Output the [x, y] coordinate of the center of the cell containing the given text.  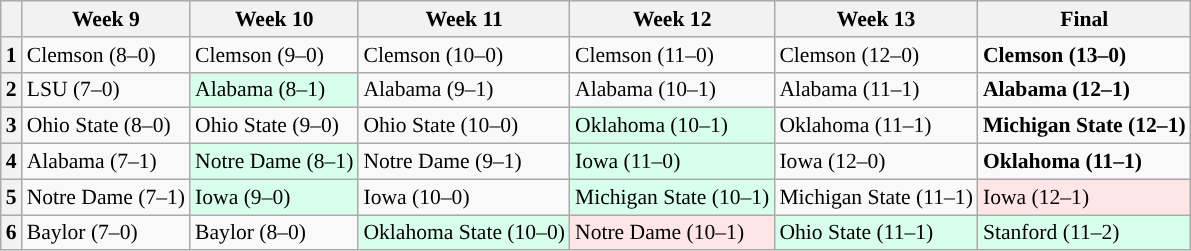
LSU (7–0) [106, 90]
Clemson (12–0) [876, 55]
2 [12, 90]
Oklahoma (10–1) [672, 126]
4 [12, 162]
Alabama (9–1) [464, 90]
Alabama (8–1) [274, 90]
Iowa (10–0) [464, 197]
Stanford (11–2) [1084, 233]
1 [12, 55]
5 [12, 197]
Alabama (12–1) [1084, 90]
Iowa (11–0) [672, 162]
Clemson (8–0) [106, 55]
Ohio State (11–1) [876, 233]
Ohio State (8–0) [106, 126]
Notre Dame (10–1) [672, 233]
Iowa (9–0) [274, 197]
Iowa (12–1) [1084, 197]
Week 13 [876, 19]
6 [12, 233]
Week 9 [106, 19]
Notre Dame (8–1) [274, 162]
Oklahoma State (10–0) [464, 233]
Baylor (7–0) [106, 233]
Clemson (13–0) [1084, 55]
Michigan State (11–1) [876, 197]
Clemson (9–0) [274, 55]
Michigan State (12–1) [1084, 126]
Alabama (10–1) [672, 90]
Week 12 [672, 19]
Notre Dame (7–1) [106, 197]
Clemson (11–0) [672, 55]
Alabama (7–1) [106, 162]
Baylor (8–0) [274, 233]
Alabama (11–1) [876, 90]
Clemson (10–0) [464, 55]
Week 10 [274, 19]
3 [12, 126]
Week 11 [464, 19]
Notre Dame (9–1) [464, 162]
Iowa (12–0) [876, 162]
Final [1084, 19]
Michigan State (10–1) [672, 197]
Ohio State (10–0) [464, 126]
Ohio State (9–0) [274, 126]
